Determine the (x, y) coordinate at the center of the cell enclosing the given text.  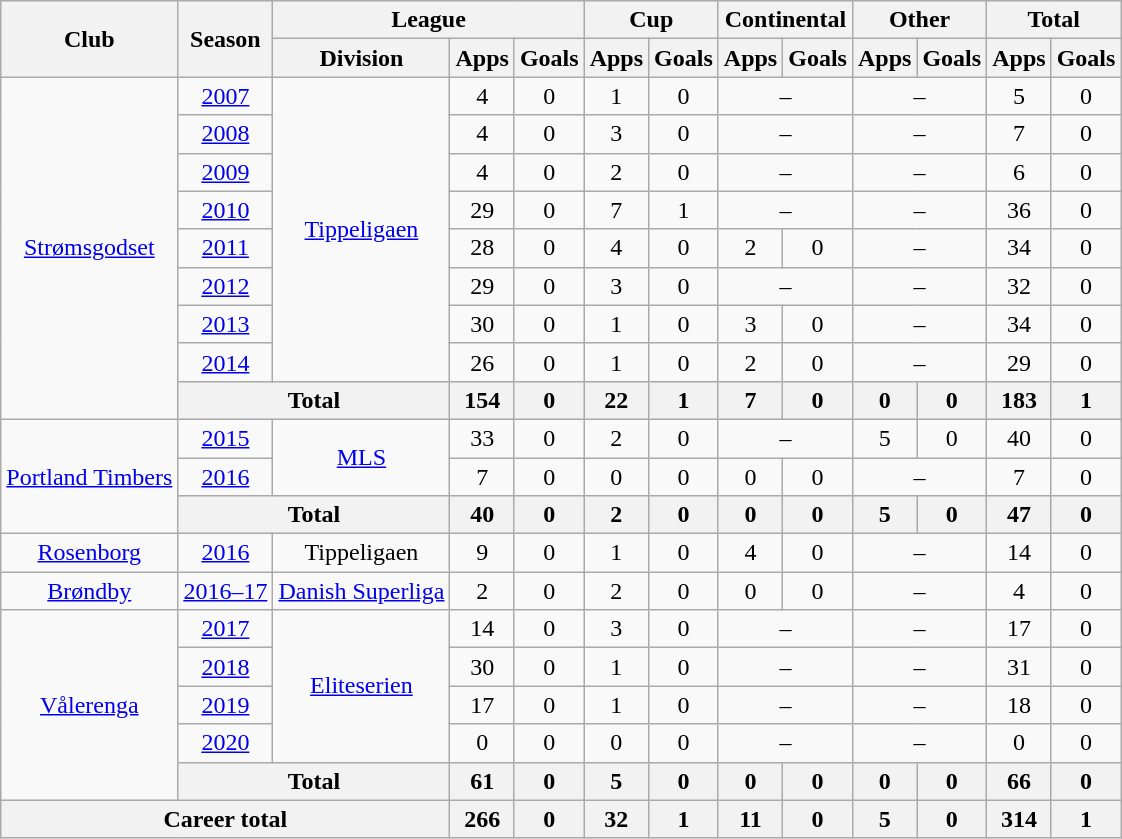
MLS (362, 457)
2011 (226, 248)
League (428, 20)
Rosenborg (90, 553)
266 (482, 819)
2018 (226, 667)
66 (1019, 781)
Career total (226, 819)
2015 (226, 438)
Season (226, 39)
2008 (226, 134)
Cup (651, 20)
154 (482, 400)
6 (1019, 172)
2009 (226, 172)
Eliteserien (362, 686)
2014 (226, 362)
2020 (226, 743)
2019 (226, 705)
2007 (226, 96)
2013 (226, 324)
22 (616, 400)
Strømsgodset (90, 248)
2016–17 (226, 591)
33 (482, 438)
Portland Timbers (90, 476)
Vålerenga (90, 705)
61 (482, 781)
183 (1019, 400)
31 (1019, 667)
Continental (785, 20)
2010 (226, 210)
Danish Superliga (362, 591)
Division (362, 58)
26 (482, 362)
Club (90, 39)
11 (750, 819)
18 (1019, 705)
Other (919, 20)
2012 (226, 286)
36 (1019, 210)
2017 (226, 629)
47 (1019, 515)
9 (482, 553)
314 (1019, 819)
Brøndby (90, 591)
28 (482, 248)
